Return the (x, y) coordinate for the center point of the cell that contains the specified text.  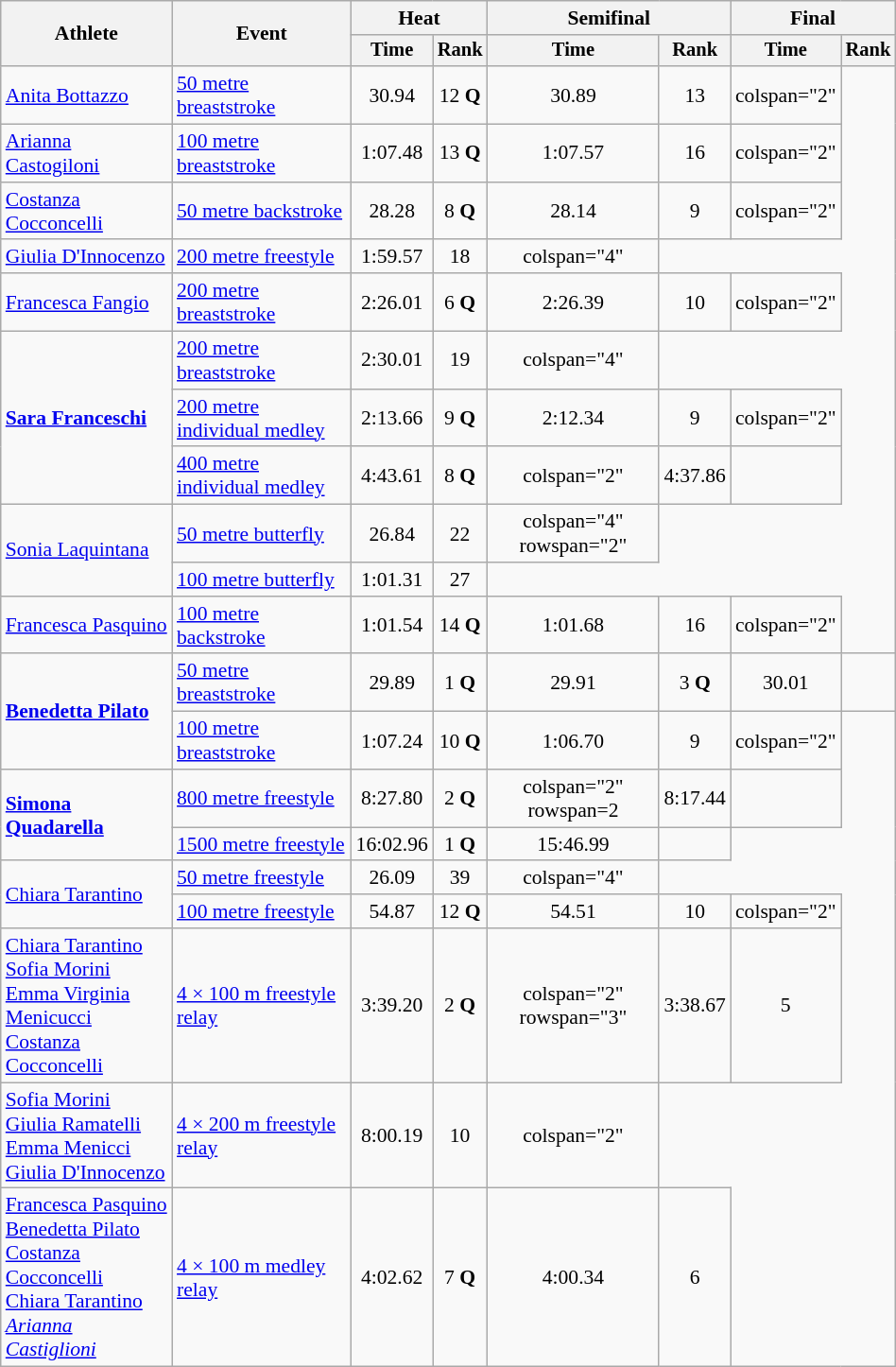
30.01 (786, 683)
4:00.34 (573, 1278)
15:46.99 (573, 844)
1:01.31 (392, 580)
colspan="2" rowspan="3" (573, 1006)
Final (813, 18)
4:02.62 (392, 1278)
1:07.57 (573, 153)
1:01.68 (573, 626)
Chiara Tarantino (87, 894)
18 (460, 257)
3:39.20 (392, 1006)
2:30.01 (392, 361)
4 × 100 m medley relay (262, 1278)
27 (460, 580)
8:17.44 (694, 798)
800 metre freestyle (262, 798)
Simona Quadarella (87, 815)
8:00.19 (392, 1135)
26.09 (392, 878)
2:26.01 (392, 303)
30.89 (573, 95)
1:59.57 (392, 257)
colspan="2" rowspan=2 (573, 798)
4:43.61 (392, 476)
3 Q (694, 683)
29.89 (392, 683)
54.51 (573, 911)
2:12.34 (573, 418)
1500 metre freestyle (262, 844)
6 Q (460, 303)
2:26.39 (573, 303)
50 metre backstroke (262, 212)
Event (262, 34)
50 metre butterfly (262, 533)
Francesca Pasquino (87, 626)
400 metre individual medley (262, 476)
29.91 (573, 683)
7 Q (460, 1278)
5 (786, 1006)
10 Q (460, 741)
200 metre freestyle (262, 257)
Benedetta Pilato (87, 712)
30.94 (392, 95)
6 (694, 1278)
Arianna Castogiloni (87, 153)
28.14 (573, 212)
Giulia D'Innocenzo (87, 257)
22 (460, 533)
Athlete (87, 34)
9 Q (460, 418)
26.84 (392, 533)
Sara Franceschi (87, 418)
19 (460, 361)
14 Q (460, 626)
2:13.66 (392, 418)
4:37.86 (694, 476)
100 metre backstroke (262, 626)
28.28 (392, 212)
100 metre freestyle (262, 911)
Chiara Tarantino Sofia Morini Emma Virginia MenicucciCostanza Cocconcelli (87, 1006)
1:01.54 (392, 626)
1:07.24 (392, 741)
1:07.48 (392, 153)
Heat (420, 18)
Sonia Laquintana (87, 550)
1:06.70 (573, 741)
3:38.67 (694, 1006)
13 (694, 95)
13 Q (460, 153)
Francesca Fangio (87, 303)
Semifinal (609, 18)
Francesca Pasquino Benedetta Pilato Costanza CocconcelliChiara TarantinoArianna Castiglioni (87, 1278)
4 × 200 m freestyle relay (262, 1135)
50 metre freestyle (262, 878)
4 × 100 m freestyle relay (262, 1006)
Sofia MoriniGiulia RamatelliEmma Menicci Giulia D'Innocenzo (87, 1135)
39 (460, 878)
colspan="4" rowspan="2" (573, 533)
8:27.80 (392, 798)
200 metre individual medley (262, 418)
Anita Bottazzo (87, 95)
54.87 (392, 911)
16:02.96 (392, 844)
Costanza Cocconcelli (87, 212)
100 metre butterfly (262, 580)
